Scan for the cell matching the given text and deliver its [x, y] coordinate at center. 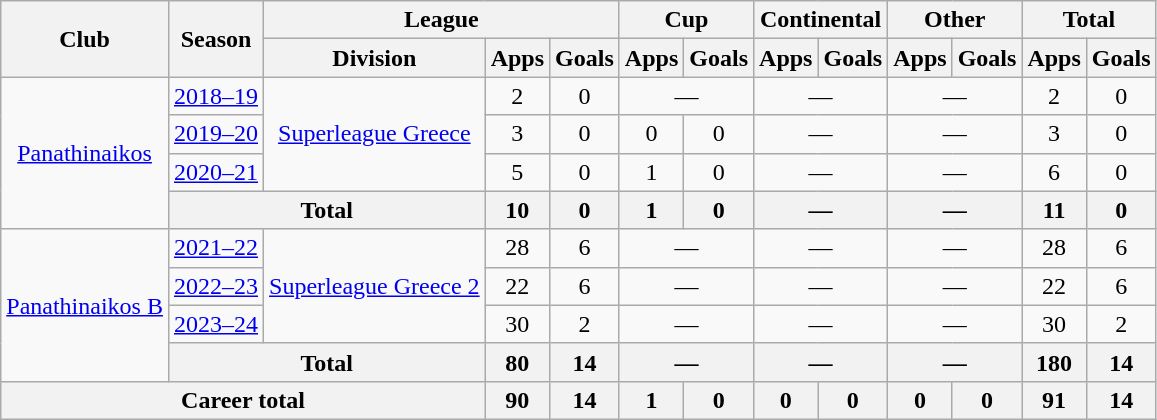
2022–23 [216, 286]
2023–24 [216, 324]
Other [955, 20]
Season [216, 39]
2018–19 [216, 96]
80 [517, 362]
11 [1054, 210]
2021–22 [216, 248]
Panathinaikos [85, 153]
91 [1054, 400]
Career total [243, 400]
Superleague Greece 2 [375, 286]
90 [517, 400]
180 [1054, 362]
2019–20 [216, 134]
5 [517, 172]
Club [85, 39]
Superleague Greece [375, 134]
Panathinaikos B [85, 305]
Cup [686, 20]
Continental [821, 20]
Division [375, 58]
10 [517, 210]
2020–21 [216, 172]
League [442, 20]
